Output the (x, y) coordinate of the center of the cell containing the given text.  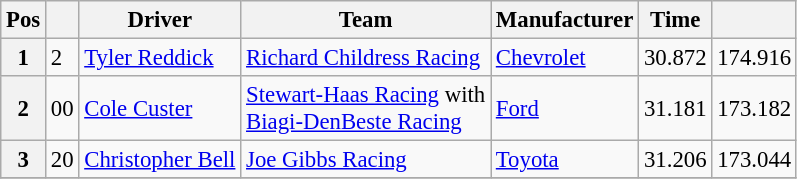
20 (62, 160)
Joe Gibbs Racing (366, 160)
Stewart-Haas Racing with Biagi-DenBeste Racing (366, 108)
Christopher Bell (160, 160)
1 (24, 58)
3 (24, 160)
174.916 (754, 58)
Cole Custer (160, 108)
Richard Childress Racing (366, 58)
Driver (160, 20)
Ford (564, 108)
31.181 (676, 108)
31.206 (676, 160)
30.872 (676, 58)
Manufacturer (564, 20)
Time (676, 20)
Team (366, 20)
173.044 (754, 160)
173.182 (754, 108)
Toyota (564, 160)
00 (62, 108)
Tyler Reddick (160, 58)
Pos (24, 20)
Chevrolet (564, 58)
